Search for the cell housing the specified text and yield its [X, Y] center coordinate. 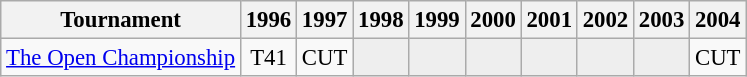
1998 [381, 20]
T41 [268, 58]
2002 [605, 20]
2004 [718, 20]
1997 [325, 20]
1999 [437, 20]
2001 [549, 20]
2000 [493, 20]
Tournament [121, 20]
The Open Championship [121, 58]
2003 [661, 20]
1996 [268, 20]
